Find where the given text appears and provide that cell's center as (X, Y) coordinate. 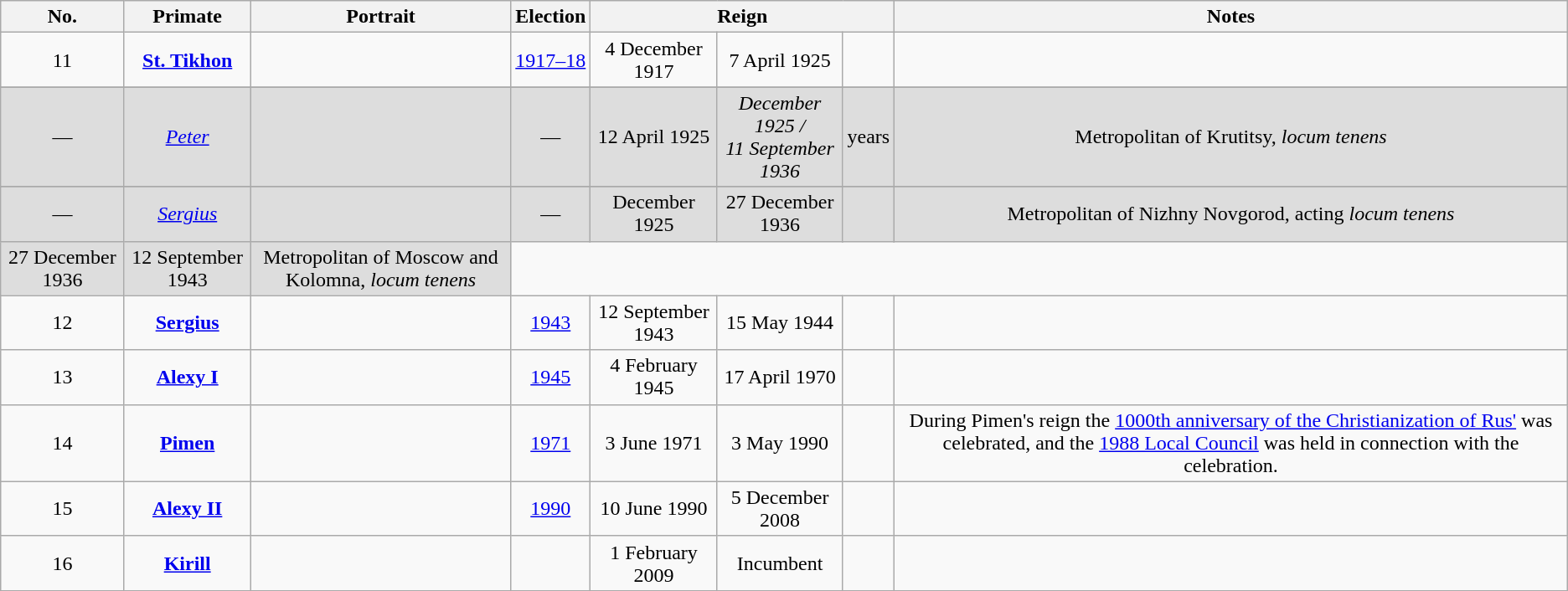
December 1925 / 11 September 1936 (780, 137)
12 April 1925 (653, 137)
14 (62, 443)
years (869, 137)
10 June 1990 (653, 509)
1943 (551, 323)
Alexy II (188, 509)
1990 (551, 509)
4 February 1945 (653, 377)
7 April 1925 (780, 60)
1971 (551, 443)
Election (551, 17)
Metropolitan of Nizhny Novgorod, acting locum tenens (1231, 214)
16 (62, 563)
4 December 1917 (653, 60)
Reign (742, 17)
Notes (1231, 17)
1945 (551, 377)
Pimen (188, 443)
Kirill (188, 563)
15 (62, 509)
Metropolitan of Moscow and Kolomna, locum tenens (380, 268)
St. Tikhon (188, 60)
No. (62, 17)
5 December 2008 (780, 509)
Metropolitan of Krutitsy, locum tenens (1231, 137)
1 February 2009 (653, 563)
1917–18 (551, 60)
Primate (188, 17)
Peter (188, 137)
12 (62, 323)
Portrait (380, 17)
3 May 1990 (780, 443)
December 1925 (653, 214)
17 April 1970 (780, 377)
Incumbent (780, 563)
13 (62, 377)
Alexy I (188, 377)
11 (62, 60)
15 May 1944 (780, 323)
3 June 1971 (653, 443)
